Scan for the cell matching the given text and deliver its (X, Y) coordinate at center. 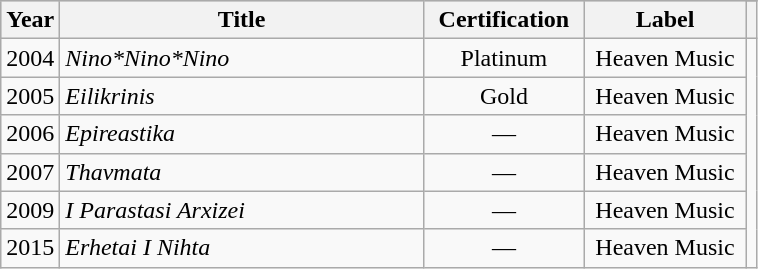
2015 (30, 248)
Platinum (504, 58)
Thavmata (242, 172)
Nino*Nino*Nino (242, 58)
2009 (30, 210)
Eilikrinis (242, 96)
2004 (30, 58)
2006 (30, 134)
Label (664, 20)
I Parastasi Arxizei (242, 210)
2005 (30, 96)
2007 (30, 172)
Certification (504, 20)
Erhetai I Nihta (242, 248)
Epireastika (242, 134)
Year (30, 20)
Title (242, 20)
Gold (504, 96)
